Provide the [X, Y] coordinate of the cell's center where the given text is located.  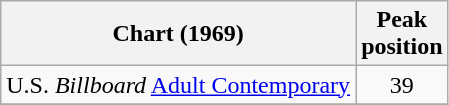
U.S. Billboard Adult Contemporary [178, 85]
39 [402, 85]
Chart (1969) [178, 34]
Peakposition [402, 34]
